Search for the cell housing the specified text and yield its (x, y) center coordinate. 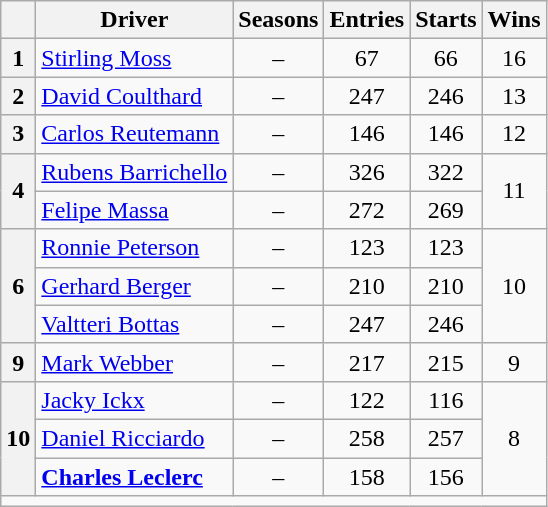
Valtteri Bottas (134, 324)
156 (446, 477)
Stirling Moss (134, 58)
Carlos Reutemann (134, 134)
116 (446, 400)
322 (446, 172)
Felipe Massa (134, 210)
257 (446, 438)
269 (446, 210)
12 (514, 134)
2 (18, 96)
11 (514, 191)
Seasons (278, 20)
4 (18, 191)
Driver (134, 20)
8 (514, 438)
67 (367, 58)
16 (514, 58)
Ronnie Peterson (134, 248)
Daniel Ricciardo (134, 438)
326 (367, 172)
122 (367, 400)
215 (446, 362)
Wins (514, 20)
6 (18, 286)
13 (514, 96)
Rubens Barrichello (134, 172)
1 (18, 58)
217 (367, 362)
Mark Webber (134, 362)
Jacky Ickx (134, 400)
66 (446, 58)
Gerhard Berger (134, 286)
Entries (367, 20)
3 (18, 134)
272 (367, 210)
Charles Leclerc (134, 477)
Starts (446, 20)
158 (367, 477)
258 (367, 438)
David Coulthard (134, 96)
